Extract the (X, Y) coordinate from the center of the cell holding the provided text.  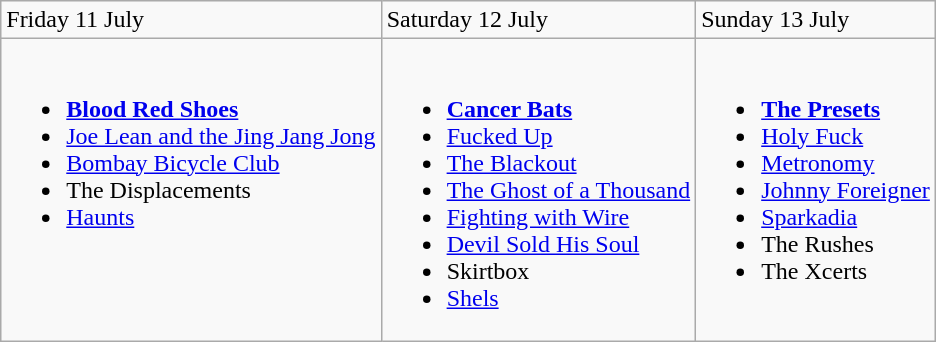
Cancer BatsFucked UpThe BlackoutThe Ghost of a ThousandFighting with WireDevil Sold His SoulSkirtboxShels (538, 190)
The PresetsHoly FuckMetronomyJohnny ForeignerSparkadiaThe RushesThe Xcerts (816, 190)
Friday 11 July (191, 20)
Sunday 13 July (816, 20)
Saturday 12 July (538, 20)
Blood Red ShoesJoe Lean and the Jing Jang JongBombay Bicycle ClubThe DisplacementsHaunts (191, 190)
